Provide the (x, y) coordinate of the cell's center where the given text is located.  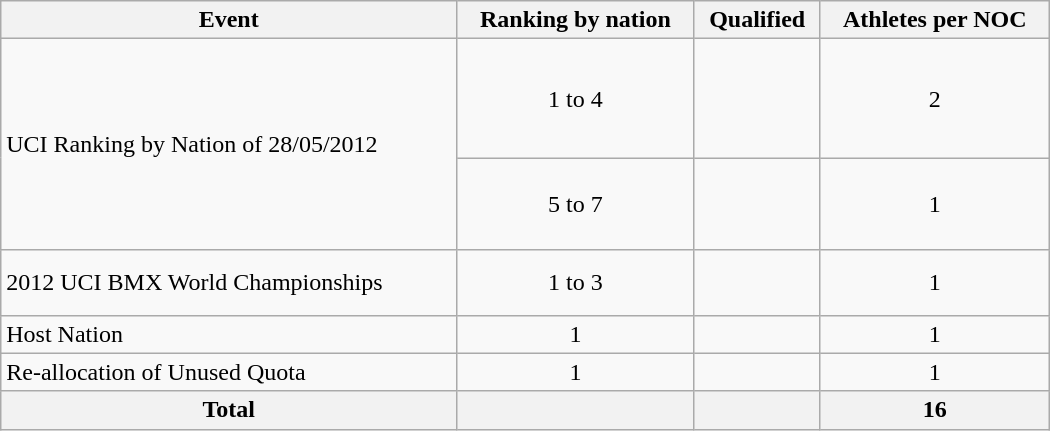
Event (229, 20)
Ranking by nation (576, 20)
1 to 4 (576, 98)
Total (229, 410)
2012 UCI BMX World Championships (229, 282)
5 to 7 (576, 204)
Re-allocation of Unused Quota (229, 372)
Athletes per NOC (934, 20)
Host Nation (229, 334)
16 (934, 410)
1 to 3 (576, 282)
UCI Ranking by Nation of 28/05/2012 (229, 144)
Qualified (757, 20)
2 (934, 98)
